Identify which cell holds the provided text, then report its (x, y) central coordinate. 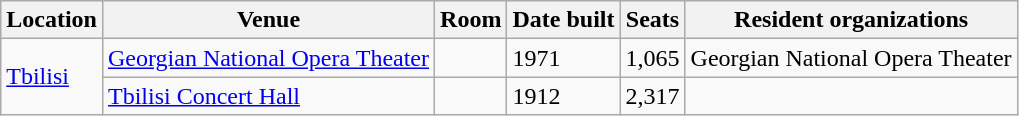
Venue (268, 20)
2,317 (652, 96)
Date built (564, 20)
Resident organizations (851, 20)
Room (471, 20)
Tbilisi (52, 77)
1912 (564, 96)
Seats (652, 20)
1971 (564, 58)
1,065 (652, 58)
Location (52, 20)
Tbilisi Concert Hall (268, 96)
